Extract the [X, Y] coordinate from the center of the cell holding the provided text.  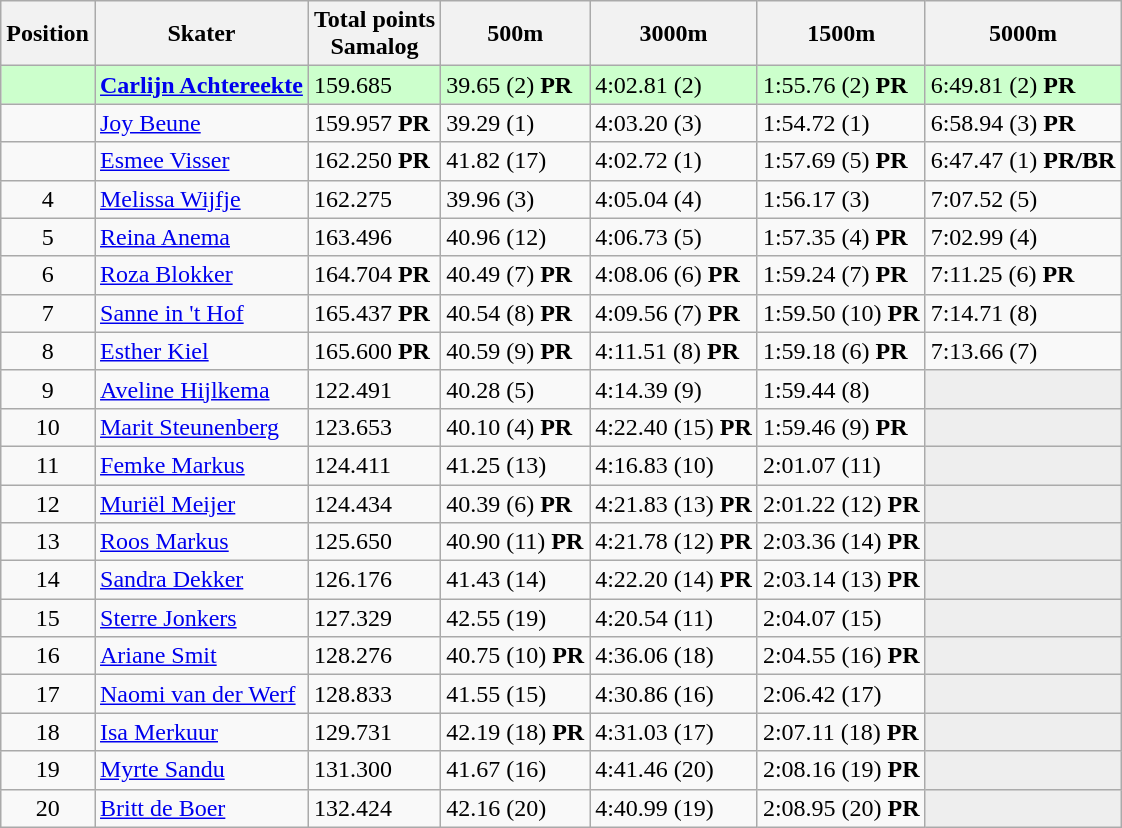
8 [48, 351]
7:14.71 (8) [1023, 313]
Position [48, 34]
2:07.11 (18) PR [841, 732]
123.653 [374, 427]
4:16.83 (10) [674, 465]
1:59.18 (6) PR [841, 351]
10 [48, 427]
41.43 (14) [516, 580]
Sandra Dekker [201, 580]
40.10 (4) PR [516, 427]
6:47.47 (1) PR/BR [1023, 161]
4:03.20 (3) [674, 123]
42.16 (20) [516, 808]
4:21.83 (13) PR [674, 503]
159.957 PR [374, 123]
1500m [841, 34]
Roza Blokker [201, 275]
1:59.46 (9) PR [841, 427]
7 [48, 313]
1:57.69 (5) PR [841, 161]
42.55 (19) [516, 618]
1:55.76 (2) PR [841, 85]
Muriël Meijer [201, 503]
Sterre Jonkers [201, 618]
Roos Markus [201, 542]
7:13.66 (7) [1023, 351]
40.90 (11) PR [516, 542]
4:02.81 (2) [674, 85]
11 [48, 465]
2:01.22 (12) PR [841, 503]
2:03.14 (13) PR [841, 580]
Britt de Boer [201, 808]
12 [48, 503]
16 [48, 656]
Skater [201, 34]
Melissa Wijfje [201, 199]
4:11.51 (8) PR [674, 351]
5 [48, 237]
4:21.78 (12) PR [674, 542]
Femke Markus [201, 465]
500m [516, 34]
Naomi van der Werf [201, 694]
5000m [1023, 34]
1:59.50 (10) PR [841, 313]
13 [48, 542]
Ariane Smit [201, 656]
162.275 [374, 199]
40.96 (12) [516, 237]
41.25 (13) [516, 465]
4:02.72 (1) [674, 161]
7:07.52 (5) [1023, 199]
4:36.06 (18) [674, 656]
1:59.44 (8) [841, 389]
4:06.73 (5) [674, 237]
4 [48, 199]
163.496 [374, 237]
4:41.46 (20) [674, 770]
4:31.03 (17) [674, 732]
122.491 [374, 389]
2:04.07 (15) [841, 618]
19 [48, 770]
128.276 [374, 656]
131.300 [374, 770]
Esmee Visser [201, 161]
124.411 [374, 465]
125.650 [374, 542]
39.29 (1) [516, 123]
2:08.16 (19) PR [841, 770]
Aveline Hijlkema [201, 389]
Joy Beune [201, 123]
162.250 PR [374, 161]
1:59.24 (7) PR [841, 275]
165.600 PR [374, 351]
1:56.17 (3) [841, 199]
2:04.55 (16) PR [841, 656]
9 [48, 389]
Sanne in 't Hof [201, 313]
4:09.56 (7) PR [674, 313]
124.434 [374, 503]
14 [48, 580]
41.55 (15) [516, 694]
42.19 (18) PR [516, 732]
Marit Steunenberg [201, 427]
6:49.81 (2) PR [1023, 85]
127.329 [374, 618]
165.437 PR [374, 313]
128.833 [374, 694]
1:54.72 (1) [841, 123]
129.731 [374, 732]
126.176 [374, 580]
4:22.20 (14) PR [674, 580]
39.96 (3) [516, 199]
41.82 (17) [516, 161]
4:05.04 (4) [674, 199]
Myrte Sandu [201, 770]
4:20.54 (11) [674, 618]
Isa Merkuur [201, 732]
7:11.25 (6) PR [1023, 275]
39.65 (2) PR [516, 85]
40.39 (6) PR [516, 503]
159.685 [374, 85]
4:40.99 (19) [674, 808]
7:02.99 (4) [1023, 237]
2:03.36 (14) PR [841, 542]
Total points Samalog [374, 34]
2:06.42 (17) [841, 694]
40.54 (8) PR [516, 313]
20 [48, 808]
40.75 (10) PR [516, 656]
Esther Kiel [201, 351]
2:01.07 (11) [841, 465]
6:58.94 (3) PR [1023, 123]
4:22.40 (15) PR [674, 427]
15 [48, 618]
41.67 (16) [516, 770]
4:30.86 (16) [674, 694]
164.704 PR [374, 275]
3000m [674, 34]
Reina Anema [201, 237]
4:14.39 (9) [674, 389]
40.59 (9) PR [516, 351]
4:08.06 (6) PR [674, 275]
132.424 [374, 808]
40.28 (5) [516, 389]
1:57.35 (4) PR [841, 237]
Carlijn Achtereekte [201, 85]
2:08.95 (20) PR [841, 808]
6 [48, 275]
18 [48, 732]
17 [48, 694]
40.49 (7) PR [516, 275]
